For the text-containing cell, return its midpoint in (X, Y) coordinate format. 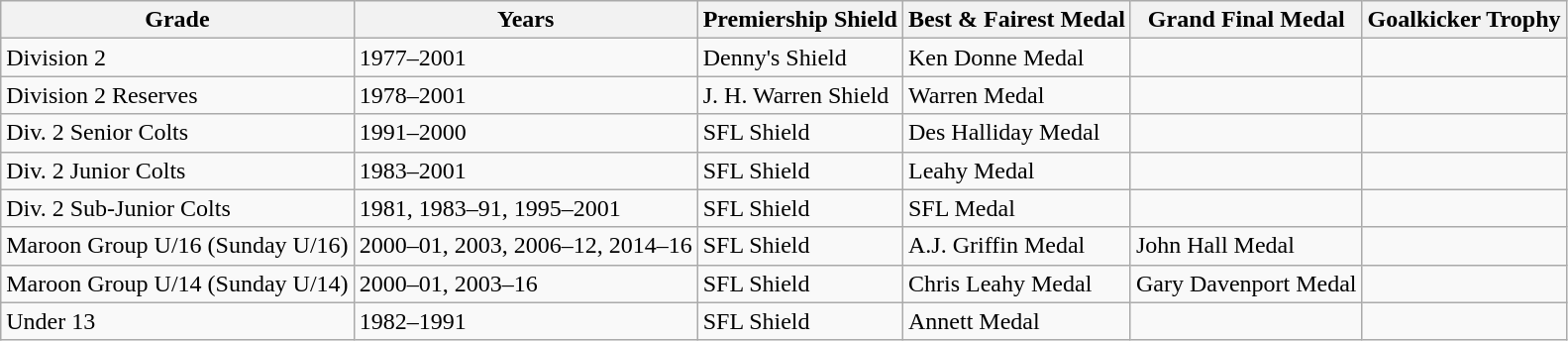
Maroon Group U/14 (Sunday U/14) (177, 284)
Chris Leahy Medal (1016, 284)
Division 2 (177, 57)
Leahy Medal (1016, 170)
Ken Donne Medal (1016, 57)
John Hall Medal (1246, 246)
1983–2001 (525, 170)
Under 13 (177, 321)
Div. 2 Junior Colts (177, 170)
2000–01, 2003, 2006–12, 2014–16 (525, 246)
Division 2 Reserves (177, 95)
Div. 2 Sub-Junior Colts (177, 208)
SFL Medal (1016, 208)
Denny's Shield (800, 57)
Gary Davenport Medal (1246, 284)
Maroon Group U/16 (Sunday U/16) (177, 246)
Years (525, 20)
J. H. Warren Shield (800, 95)
1977–2001 (525, 57)
1991–2000 (525, 133)
Des Halliday Medal (1016, 133)
1982–1991 (525, 321)
Div. 2 Senior Colts (177, 133)
Grade (177, 20)
Annett Medal (1016, 321)
A.J. Griffin Medal (1016, 246)
Best & Fairest Medal (1016, 20)
1981, 1983–91, 1995–2001 (525, 208)
Premiership Shield (800, 20)
Warren Medal (1016, 95)
Goalkicker Trophy (1464, 20)
2000–01, 2003–16 (525, 284)
Grand Final Medal (1246, 20)
1978–2001 (525, 95)
